Provide the [X, Y] coordinate of the cell's center where the given text is located.  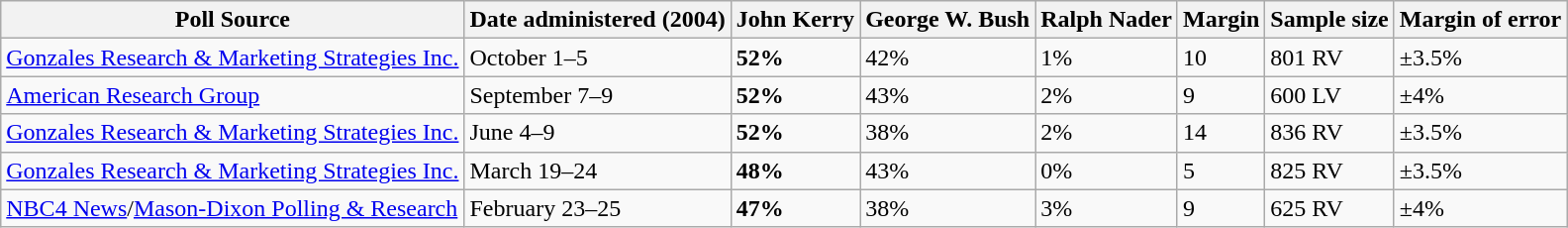
5 [1221, 171]
George W. Bush [948, 20]
Sample size [1329, 20]
February 23–25 [598, 208]
Margin [1221, 20]
John Kerry [795, 20]
48% [795, 171]
10 [1221, 57]
0% [1107, 171]
March 19–24 [598, 171]
1% [1107, 57]
42% [948, 57]
625 RV [1329, 208]
47% [795, 208]
September 7–9 [598, 95]
825 RV [1329, 171]
Date administered (2004) [598, 20]
14 [1221, 133]
600 LV [1329, 95]
Ralph Nader [1107, 20]
Poll Source [233, 20]
October 1–5 [598, 57]
June 4–9 [598, 133]
801 RV [1329, 57]
3% [1107, 208]
Margin of error [1481, 20]
American Research Group [233, 95]
836 RV [1329, 133]
NBC4 News/Mason-Dixon Polling & Research [233, 208]
